Search for the cell housing the specified text and yield its [X, Y] center coordinate. 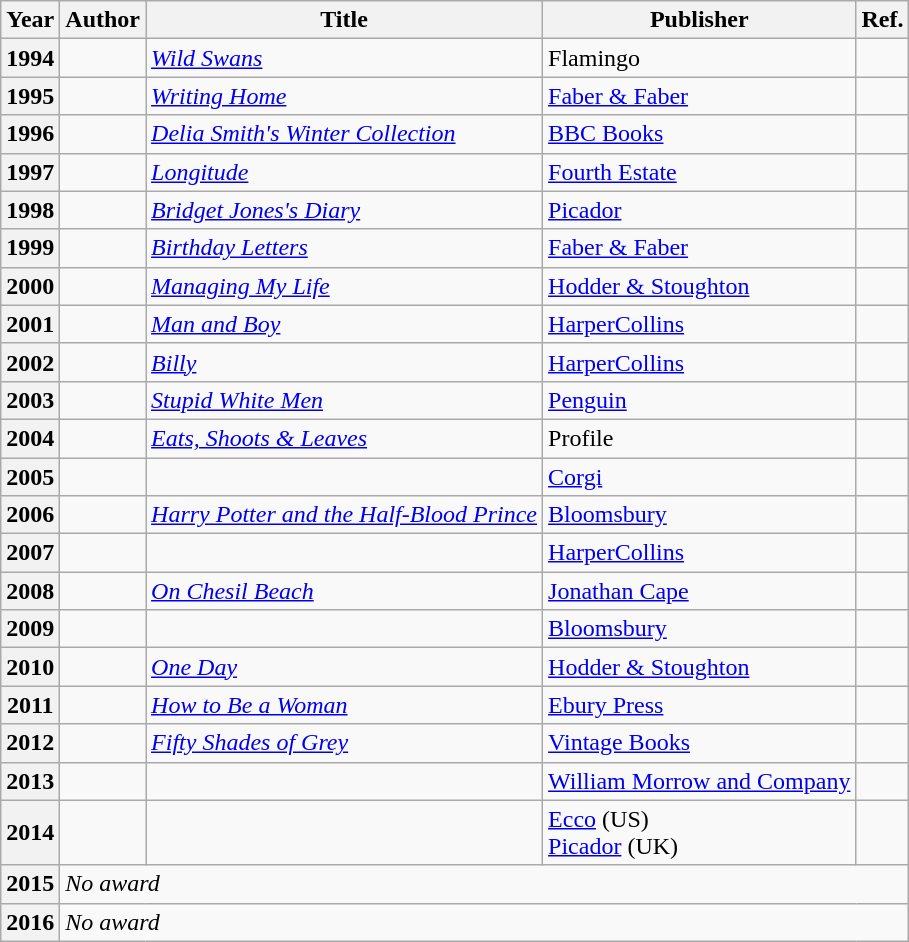
BBC Books [700, 134]
On Chesil Beach [344, 591]
Vintage Books [700, 743]
Penguin [700, 400]
2014 [30, 832]
2002 [30, 362]
Publisher [700, 20]
Title [344, 20]
Longitude [344, 172]
2006 [30, 515]
Corgi [700, 477]
Wild Swans [344, 58]
1996 [30, 134]
Harry Potter and the Half-Blood Prince [344, 515]
Billy [344, 362]
2000 [30, 286]
Bridget Jones's Diary [344, 210]
2015 [30, 884]
Picador [700, 210]
2001 [30, 324]
2003 [30, 400]
Jonathan Cape [700, 591]
One Day [344, 667]
Delia Smith's Winter Collection [344, 134]
Ebury Press [700, 705]
2010 [30, 667]
2011 [30, 705]
Flamingo [700, 58]
Birthday Letters [344, 248]
2016 [30, 922]
1998 [30, 210]
Profile [700, 438]
2008 [30, 591]
Ref. [882, 20]
Managing My Life [344, 286]
2009 [30, 629]
William Morrow and Company [700, 781]
2012 [30, 743]
Writing Home [344, 96]
Fourth Estate [700, 172]
2013 [30, 781]
Author [103, 20]
Eats, Shoots & Leaves [344, 438]
1994 [30, 58]
2004 [30, 438]
2007 [30, 553]
2005 [30, 477]
Year [30, 20]
Ecco (US)Picador (UK) [700, 832]
1995 [30, 96]
1997 [30, 172]
Stupid White Men [344, 400]
How to Be a Woman [344, 705]
Man and Boy [344, 324]
Fifty Shades of Grey [344, 743]
1999 [30, 248]
